Pinpoint the cell where the given text exists, returning its [x, y] midpoint coordinate. 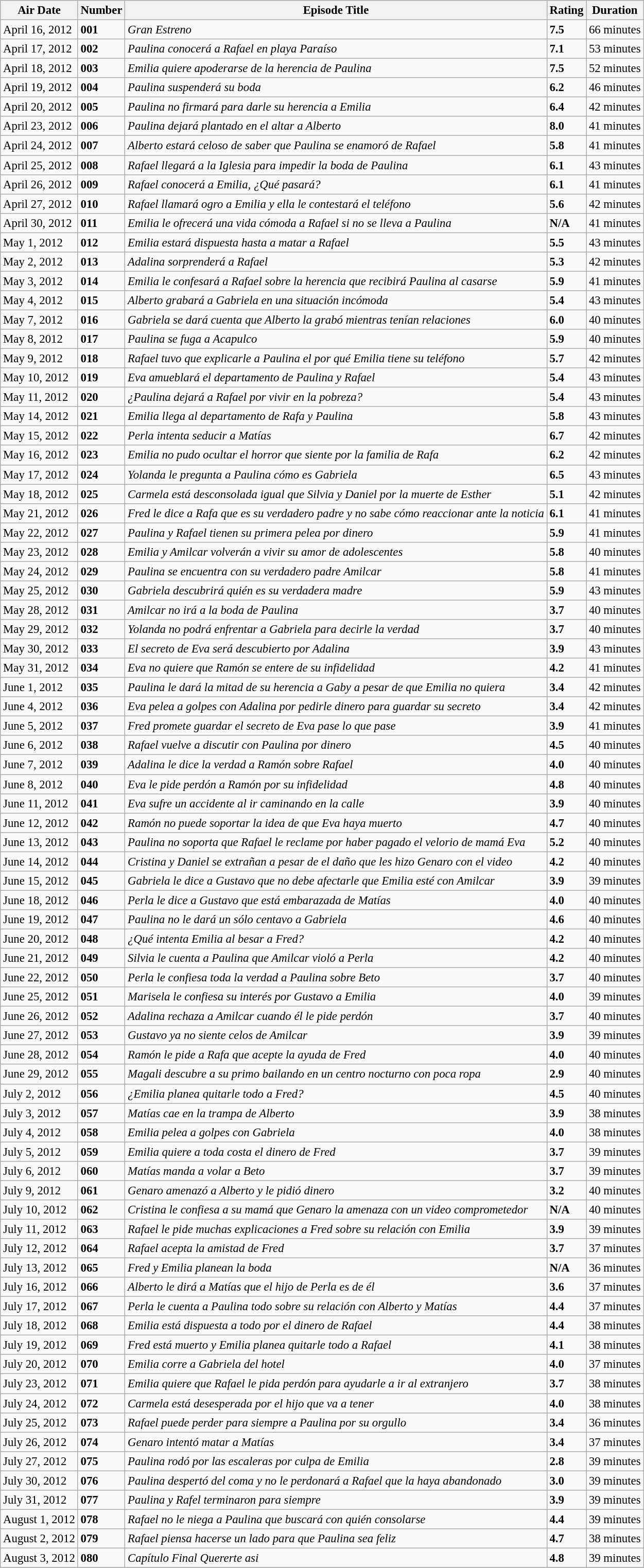
007 [101, 146]
July 23, 2012 [39, 1384]
068 [101, 1326]
July 27, 2012 [39, 1461]
Gran Estreno [336, 30]
5.2 [566, 842]
005 [101, 107]
Paulina despertó del coma y no le perdonará a Rafael que la haya abandonado [336, 1481]
Emilia le confesará a Rafael sobre la herencia que recibirá Paulina al casarse [336, 281]
Air Date [39, 10]
July 30, 2012 [39, 1481]
030 [101, 591]
014 [101, 281]
Rafael puede perder para siempre a Paulina por su orgullo [336, 1422]
2.8 [566, 1461]
Perla le cuenta a Paulina todo sobre su relación con Alberto y Matías [336, 1307]
029 [101, 571]
66 minutes [615, 30]
019 [101, 378]
036 [101, 707]
August 2, 2012 [39, 1539]
5.7 [566, 359]
3.6 [566, 1287]
079 [101, 1539]
018 [101, 359]
Amilcar no irá a la boda de Paulina [336, 610]
46 minutes [615, 87]
July 19, 2012 [39, 1345]
3.2 [566, 1190]
Matías manda a volar a Beto [336, 1171]
Magali descubre a su primo bailando en un centro nocturno con poca ropa [336, 1074]
Gabriela se dará cuenta que Alberto la grabó mientras tenían relaciones [336, 320]
June 29, 2012 [39, 1074]
July 13, 2012 [39, 1268]
071 [101, 1384]
May 9, 2012 [39, 359]
021 [101, 416]
Carmela está desconsolada igual que Silvia y Daniel por la muerte de Esther [336, 494]
May 31, 2012 [39, 668]
Marisela le confiesa su interés por Gustavo a Emilia [336, 997]
52 minutes [615, 68]
June 22, 2012 [39, 978]
June 18, 2012 [39, 900]
062 [101, 1210]
Alberto grabará a Gabriela en una situación incómoda [336, 301]
5.5 [566, 242]
Emilia quiere apoderarse de la herencia de Paulina [336, 68]
May 18, 2012 [39, 494]
049 [101, 958]
058 [101, 1132]
May 3, 2012 [39, 281]
June 8, 2012 [39, 784]
April 16, 2012 [39, 30]
027 [101, 533]
El secreto de Eva será descubierto por Adalina [336, 649]
Paulina le dará la mitad de su herencia a Gaby a pesar de que Emilia no quiera [336, 688]
July 18, 2012 [39, 1326]
July 24, 2012 [39, 1403]
073 [101, 1422]
Fred y Emilia planean la boda [336, 1268]
Emilia y Amilcar volverán a vivir su amor de adolescentes [336, 552]
¿Emilia planea quitarle todo a Fred? [336, 1094]
032 [101, 629]
April 25, 2012 [39, 165]
Rafael llegará a la Iglesia para impedir la boda de Paulina [336, 165]
034 [101, 668]
¿Qué intenta Emilia al besar a Fred? [336, 939]
53 minutes [615, 49]
June 12, 2012 [39, 823]
072 [101, 1403]
069 [101, 1345]
¿Paulina dejará a Rafael por vivir en la pobreza? [336, 397]
076 [101, 1481]
054 [101, 1055]
4.6 [566, 920]
Alberto estará celoso de saber que Paulina se enamoró de Rafael [336, 146]
020 [101, 397]
Silvia le cuenta a Paulina que Amilcar violó a Perla [336, 958]
May 28, 2012 [39, 610]
038 [101, 746]
2.9 [566, 1074]
June 21, 2012 [39, 958]
Paulina se encuentra con su verdadero padre Amilcar [336, 571]
August 3, 2012 [39, 1558]
6.5 [566, 474]
Paulina conocerá a Rafael en playa Paraíso [336, 49]
060 [101, 1171]
Gabriela le dice a Gustavo que no debe afectarle que Emilia esté con Amilcar [336, 881]
July 25, 2012 [39, 1422]
Paulina suspenderá su boda [336, 87]
May 4, 2012 [39, 301]
June 1, 2012 [39, 688]
July 31, 2012 [39, 1500]
Duration [615, 10]
003 [101, 68]
Emilia quiere que Rafael le pida perdón para ayudarle a ir al extranjero [336, 1384]
055 [101, 1074]
Paulina se fuga a Acapulco [336, 339]
April 18, 2012 [39, 68]
May 11, 2012 [39, 397]
Genaro amenazó a Alberto y le pidió dinero [336, 1190]
Rafael piensa hacerse un lado para que Paulina sea feliz [336, 1539]
May 2, 2012 [39, 262]
June 27, 2012 [39, 1035]
Paulina y Rafael tienen su primera pelea por dinero [336, 533]
Genaro intentó matar a Matías [336, 1442]
041 [101, 803]
008 [101, 165]
048 [101, 939]
6.7 [566, 436]
June 4, 2012 [39, 707]
Emilia quiere a toda costa el dinero de Fred [336, 1152]
Fred le dice a Rafa que es su verdadero padre y no sabe cómo reaccionar ante la noticia [336, 513]
Paulina rodó por las escaleras por culpa de Emilia [336, 1461]
035 [101, 688]
042 [101, 823]
Cristina le confiesa a su mamá que Genaro la amenaza con un video comprometedor [336, 1210]
Gabriela descubrirá quién es su verdadera madre [336, 591]
July 10, 2012 [39, 1210]
059 [101, 1152]
Rafael no le niega a Paulina que buscará con quién consolarse [336, 1519]
Ramón no puede soportar la idea de que Eva haya muerto [336, 823]
June 15, 2012 [39, 881]
April 19, 2012 [39, 87]
July 3, 2012 [39, 1113]
012 [101, 242]
Fred promete guardar el secreto de Eva pase lo que pase [336, 726]
May 30, 2012 [39, 649]
June 19, 2012 [39, 920]
May 14, 2012 [39, 416]
045 [101, 881]
May 17, 2012 [39, 474]
April 23, 2012 [39, 126]
Emilia llega al departamento de Rafa y Paulina [336, 416]
Rafael llamará ogro a Emilia y ella le contestará el teléfono [336, 204]
May 21, 2012 [39, 513]
053 [101, 1035]
Emilia está dispuesta a todo por el dinero de Rafael [336, 1326]
044 [101, 861]
Rafael le pide muchas explicaciones a Fred sobre su relación con Emilia [336, 1229]
033 [101, 649]
May 15, 2012 [39, 436]
Yolanda le pregunta a Paulina cómo es Gabriela [336, 474]
5.6 [566, 204]
Capítulo Final Quererte asi [336, 1558]
June 6, 2012 [39, 746]
Adalina sorprenderá a Rafael [336, 262]
Rafael vuelve a discutir con Paulina por dinero [336, 746]
May 22, 2012 [39, 533]
Eva le pide perdón a Ramón por su infidelidad [336, 784]
002 [101, 49]
Alberto le dirá a Matías que el hijo de Perla es de él [336, 1287]
001 [101, 30]
Fred está muerto y Emilia planea quitarle todo a Rafael [336, 1345]
050 [101, 978]
May 23, 2012 [39, 552]
June 14, 2012 [39, 861]
015 [101, 301]
Emilia pelea a golpes con Gabriela [336, 1132]
4.1 [566, 1345]
June 7, 2012 [39, 765]
April 17, 2012 [39, 49]
063 [101, 1229]
June 25, 2012 [39, 997]
August 1, 2012 [39, 1519]
Rating [566, 10]
April 24, 2012 [39, 146]
Paulina no soporta que Rafael le reclame por haber pagado el velorio de mamá Eva [336, 842]
May 16, 2012 [39, 455]
Paulina dejará plantado en el altar a Alberto [336, 126]
Rafael tuvo que explicarle a Paulina el por qué Emilia tiene su teléfono [336, 359]
July 6, 2012 [39, 1171]
052 [101, 1016]
026 [101, 513]
056 [101, 1094]
077 [101, 1500]
046 [101, 900]
031 [101, 610]
051 [101, 997]
June 28, 2012 [39, 1055]
Paulina y Rafel terminaron para siempre [336, 1500]
7.1 [566, 49]
July 2, 2012 [39, 1094]
July 11, 2012 [39, 1229]
May 25, 2012 [39, 591]
Perla intenta seducir a Matías [336, 436]
080 [101, 1558]
017 [101, 339]
June 11, 2012 [39, 803]
Emilia corre a Gabriela del hotel [336, 1364]
July 20, 2012 [39, 1364]
078 [101, 1519]
Carmela está desesperada por el hijo que va a tener [336, 1403]
Eva no quiere que Ramón se entere de su infidelidad [336, 668]
064 [101, 1248]
Eva pelea a golpes con Adalina por pedirle dinero para guardar su secreto [336, 707]
Emilia estará dispuesta hasta a matar a Rafael [336, 242]
July 4, 2012 [39, 1132]
Adalina le dice la verdad a Ramón sobre Rafael [336, 765]
070 [101, 1364]
July 16, 2012 [39, 1287]
Matías cae en la trampa de Alberto [336, 1113]
July 17, 2012 [39, 1307]
006 [101, 126]
016 [101, 320]
Yolanda no podrá enfrentar a Gabriela para decirle la verdad [336, 629]
011 [101, 223]
Eva amueblará el departamento de Paulina y Rafael [336, 378]
057 [101, 1113]
June 26, 2012 [39, 1016]
June 13, 2012 [39, 842]
July 26, 2012 [39, 1442]
July 9, 2012 [39, 1190]
June 5, 2012 [39, 726]
April 26, 2012 [39, 184]
074 [101, 1442]
Rafael conocerá a Emilia, ¿Qué pasará? [336, 184]
5.1 [566, 494]
May 7, 2012 [39, 320]
024 [101, 474]
May 24, 2012 [39, 571]
June 20, 2012 [39, 939]
May 8, 2012 [39, 339]
067 [101, 1307]
Rafael acepta la amistad de Fred [336, 1248]
Adalina rechaza a Amilcar cuando él le pide perdón [336, 1016]
Number [101, 10]
Emilia no pudo ocultar el horror que siente por la familia de Rafa [336, 455]
061 [101, 1190]
July 12, 2012 [39, 1248]
July 5, 2012 [39, 1152]
May 10, 2012 [39, 378]
Emilia le ofrecerá una vida cómoda a Rafael si no se lleva a Paulina [336, 223]
3.0 [566, 1481]
Perla le dice a Gustavo que está embarazada de Matías [336, 900]
Cristina y Daniel se extrañan a pesar de el daño que les hizo Genaro con el video [336, 861]
075 [101, 1461]
039 [101, 765]
Gustavo ya no siente celos de Amilcar [336, 1035]
Ramón le pide a Rafa que acepte la ayuda de Fred [336, 1055]
April 30, 2012 [39, 223]
May 29, 2012 [39, 629]
8.0 [566, 126]
040 [101, 784]
6.4 [566, 107]
023 [101, 455]
013 [101, 262]
009 [101, 184]
Paulina no firmará para darle su herencia a Emilia [336, 107]
028 [101, 552]
025 [101, 494]
066 [101, 1287]
6.0 [566, 320]
047 [101, 920]
043 [101, 842]
5.3 [566, 262]
004 [101, 87]
April 20, 2012 [39, 107]
April 27, 2012 [39, 204]
037 [101, 726]
Paulina no le dará un sólo centavo a Gabriela [336, 920]
Eva sufre un accidente al ir caminando en la calle [336, 803]
065 [101, 1268]
Perla le confiesa toda la verdad a Paulina sobre Beto [336, 978]
022 [101, 436]
May 1, 2012 [39, 242]
010 [101, 204]
Episode Title [336, 10]
